From the cell containing the given text, extract its center point as [x, y] coordinate. 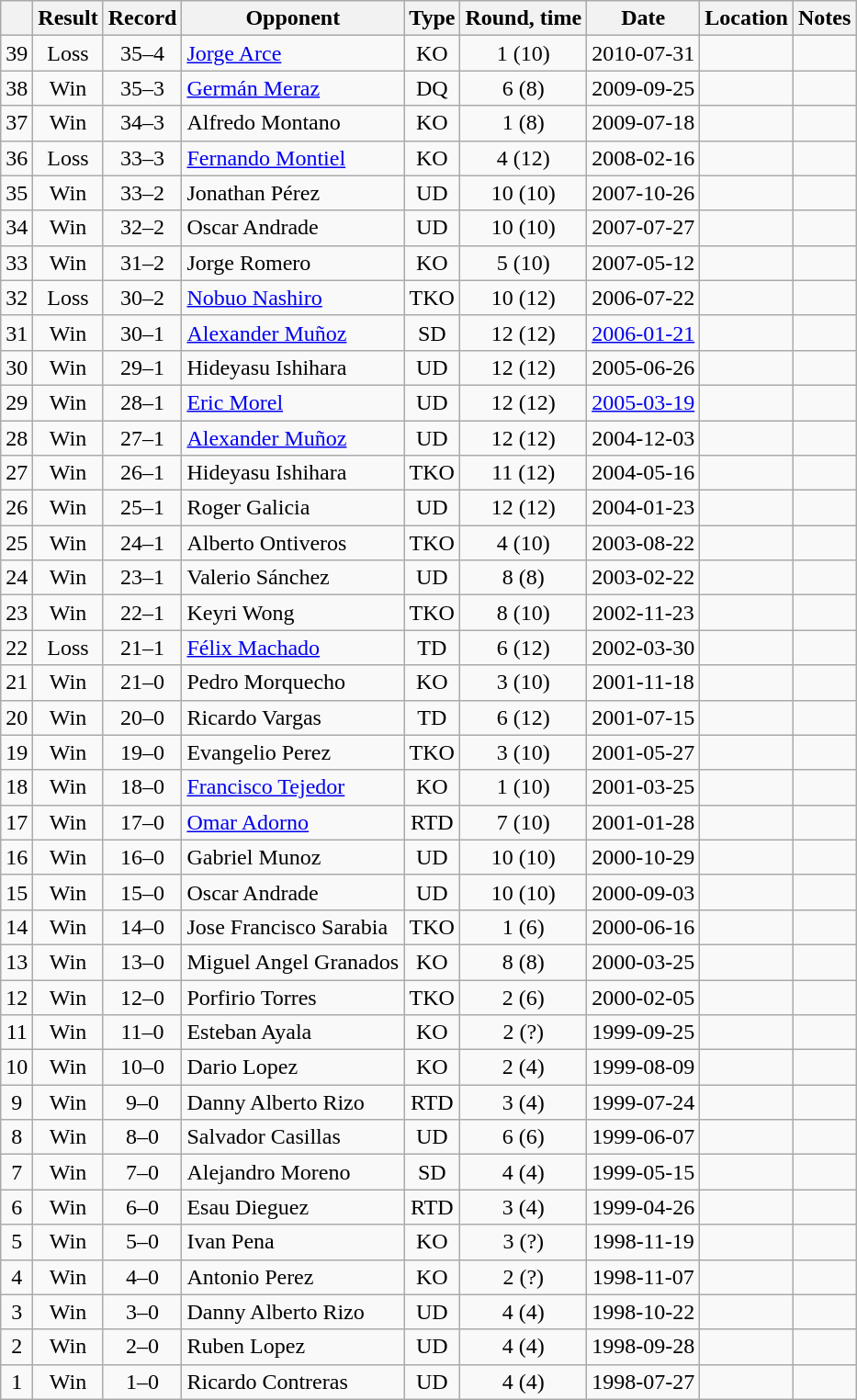
15 [17, 892]
32–2 [142, 228]
5–0 [142, 1242]
26 [17, 508]
14–0 [142, 927]
17–0 [142, 822]
Ivan Pena [293, 1242]
Keyri Wong [293, 613]
23–1 [142, 578]
32 [17, 298]
31 [17, 333]
10 (12) [524, 298]
Dario Lopez [293, 1067]
2006-07-22 [643, 298]
1998-11-07 [643, 1277]
1999-04-26 [643, 1207]
Alejandro Moreno [293, 1172]
4–0 [142, 1277]
Francisco Tejedor [293, 787]
7 (10) [524, 822]
28 [17, 438]
Eric Morel [293, 402]
Nobuo Nashiro [293, 298]
31–2 [142, 263]
2003-08-22 [643, 543]
2000-02-05 [643, 997]
22–1 [142, 613]
Pedro Morquecho [293, 683]
Antonio Perez [293, 1277]
1998-09-28 [643, 1347]
20–0 [142, 717]
30–1 [142, 333]
2001-07-15 [643, 717]
34–3 [142, 123]
2005-06-26 [643, 367]
1998-11-19 [643, 1242]
14 [17, 927]
7–0 [142, 1172]
2004-05-16 [643, 473]
29 [17, 402]
Round, time [524, 18]
8 [17, 1137]
9 [17, 1102]
2010-07-31 [643, 53]
8–0 [142, 1137]
33–3 [142, 158]
Jorge Arce [293, 53]
26–1 [142, 473]
18–0 [142, 787]
1 (8) [524, 123]
1 [17, 1382]
21–1 [142, 648]
16 [17, 857]
4 (10) [524, 543]
38 [17, 88]
1998-10-22 [643, 1312]
30 [17, 367]
Jonathan Pérez [293, 193]
4 (12) [524, 158]
3–0 [142, 1312]
17 [17, 822]
19 [17, 752]
6 (8) [524, 88]
Germán Meraz [293, 88]
30–2 [142, 298]
Valerio Sánchez [293, 578]
9–0 [142, 1102]
Omar Adorno [293, 822]
3 [17, 1312]
2003-02-22 [643, 578]
1999-08-09 [643, 1067]
25–1 [142, 508]
2004-01-23 [643, 508]
2000-03-25 [643, 962]
6 (6) [524, 1137]
Date [643, 18]
10 [17, 1067]
4 [17, 1277]
27 [17, 473]
Salvador Casillas [293, 1137]
23 [17, 613]
37 [17, 123]
2006-01-21 [643, 333]
2002-03-30 [643, 648]
24–1 [142, 543]
7 [17, 1172]
Esau Dieguez [293, 1207]
1–0 [142, 1382]
13 [17, 962]
21 [17, 683]
20 [17, 717]
15–0 [142, 892]
1999-05-15 [643, 1172]
Alfredo Montano [293, 123]
8 (10) [524, 613]
35–4 [142, 53]
2000-10-29 [643, 857]
12–0 [142, 997]
29–1 [142, 367]
2009-09-25 [643, 88]
Roger Galicia [293, 508]
2005-03-19 [643, 402]
Esteban Ayala [293, 1033]
1999-06-07 [643, 1137]
Result [68, 18]
Gabriel Munoz [293, 857]
1 (6) [524, 927]
2001-01-28 [643, 822]
16–0 [142, 857]
Félix Machado [293, 648]
35 [17, 193]
Ricardo Contreras [293, 1382]
2–0 [142, 1347]
1999-09-25 [643, 1033]
11 (12) [524, 473]
2001-11-18 [643, 683]
2007-10-26 [643, 193]
1999-07-24 [643, 1102]
Opponent [293, 18]
10–0 [142, 1067]
2 (6) [524, 997]
27–1 [142, 438]
2008-02-16 [643, 158]
11 [17, 1033]
12 [17, 997]
18 [17, 787]
35–3 [142, 88]
2000-09-03 [643, 892]
Ricardo Vargas [293, 717]
Alberto Ontiveros [293, 543]
Record [142, 18]
Jorge Romero [293, 263]
2007-07-27 [643, 228]
11–0 [142, 1033]
2 [17, 1347]
1998-07-27 [643, 1382]
25 [17, 543]
2009-07-18 [643, 123]
6 [17, 1207]
Notes [824, 18]
33 [17, 263]
2 (4) [524, 1067]
2001-03-25 [643, 787]
21–0 [142, 683]
2007-05-12 [643, 263]
Porfirio Torres [293, 997]
DQ [432, 88]
2002-11-23 [643, 613]
13–0 [142, 962]
2004-12-03 [643, 438]
Miguel Angel Granados [293, 962]
Fernando Montiel [293, 158]
24 [17, 578]
2001-05-27 [643, 752]
Jose Francisco Sarabia [293, 927]
34 [17, 228]
39 [17, 53]
Evangelio Perez [293, 752]
Type [432, 18]
22 [17, 648]
28–1 [142, 402]
5 (10) [524, 263]
Location [747, 18]
6–0 [142, 1207]
5 [17, 1242]
3 (?) [524, 1242]
2000-06-16 [643, 927]
19–0 [142, 752]
Ruben Lopez [293, 1347]
36 [17, 158]
33–2 [142, 193]
